Identify which cell holds the provided text, then report its [x, y] central coordinate. 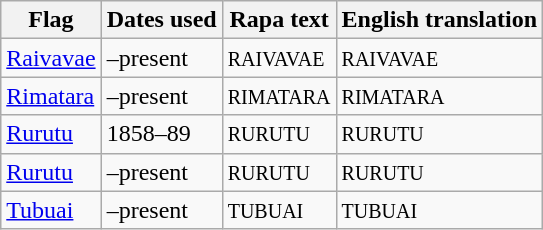
Raivavae [51, 58]
English translation [439, 20]
Flag [51, 20]
Rimatara [51, 96]
Tubuai [51, 210]
1858–89 [162, 134]
Dates used [162, 20]
Rapa text [279, 20]
